Provide the [X, Y] coordinate of the cell's center where the given text is located.  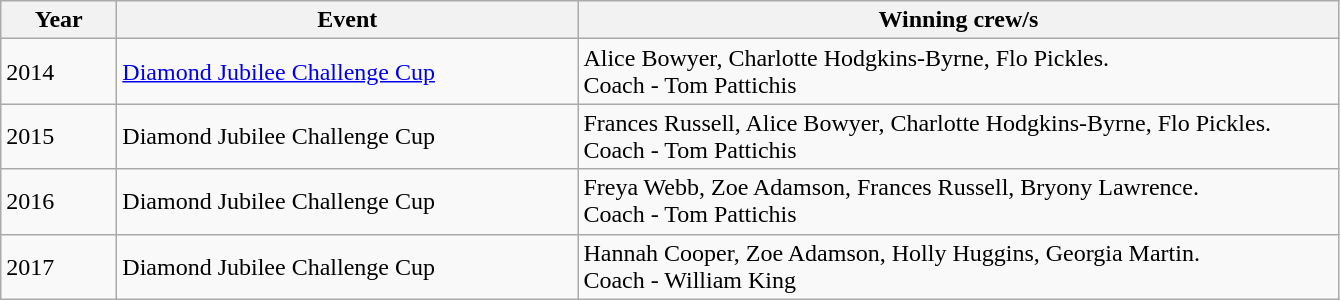
Alice Bowyer, Charlotte Hodgkins-Byrne, Flo Pickles.Coach - Tom Pattichis [958, 72]
Hannah Cooper, Zoe Adamson, Holly Huggins, Georgia Martin.Coach - William King [958, 266]
2015 [59, 136]
Winning crew/s [958, 20]
Event [348, 20]
Year [59, 20]
Frances Russell, Alice Bowyer, Charlotte Hodgkins-Byrne, Flo Pickles.Coach - Tom Pattichis [958, 136]
2016 [59, 202]
Freya Webb, Zoe Adamson, Frances Russell, Bryony Lawrence.Coach - Tom Pattichis [958, 202]
2014 [59, 72]
2017 [59, 266]
